Output the (X, Y) coordinate of the center of the cell containing the given text.  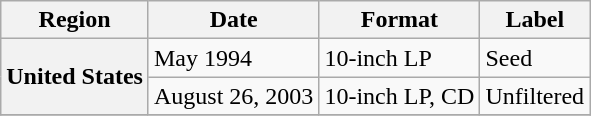
Format (400, 20)
Region (75, 20)
United States (75, 77)
Seed (535, 58)
Label (535, 20)
August 26, 2003 (233, 96)
May 1994 (233, 58)
Date (233, 20)
Unfiltered (535, 96)
10-inch LP (400, 58)
10-inch LP, CD (400, 96)
